Return [X, Y] of the center of cell containing provided text 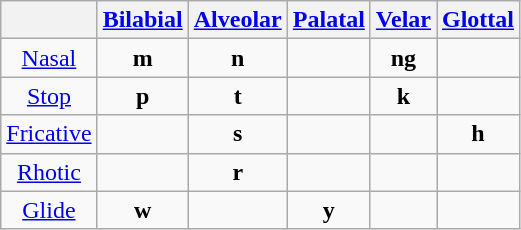
Alveolar [238, 20]
Velar [403, 20]
Rhotic [49, 172]
Glottal [478, 20]
Palatal [328, 20]
s [238, 134]
w [142, 210]
k [403, 96]
m [142, 58]
r [238, 172]
Glide [49, 210]
Fricative [49, 134]
Bilabial [142, 20]
Nasal [49, 58]
Stop [49, 96]
p [142, 96]
t [238, 96]
h [478, 134]
ng [403, 58]
n [238, 58]
y [328, 210]
